Return the (X, Y) coordinate for the center point of the cell that contains the specified text.  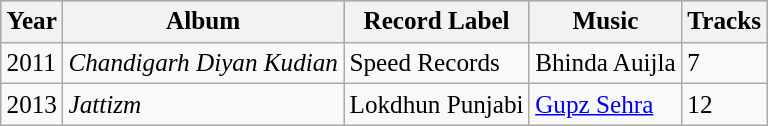
Lokdhun Punjabi (437, 105)
Tracks (724, 22)
2011 (32, 63)
Speed Records (437, 63)
Bhinda Auijla (605, 63)
Chandigarh Diyan Kudian (204, 63)
7 (724, 63)
Record Label (437, 22)
Jattizm (204, 105)
Album (204, 22)
2013 (32, 105)
Music (605, 22)
12 (724, 105)
Year (32, 22)
Gupz Sehra (605, 105)
